Extract the [X, Y] coordinate from the center of the cell holding the provided text.  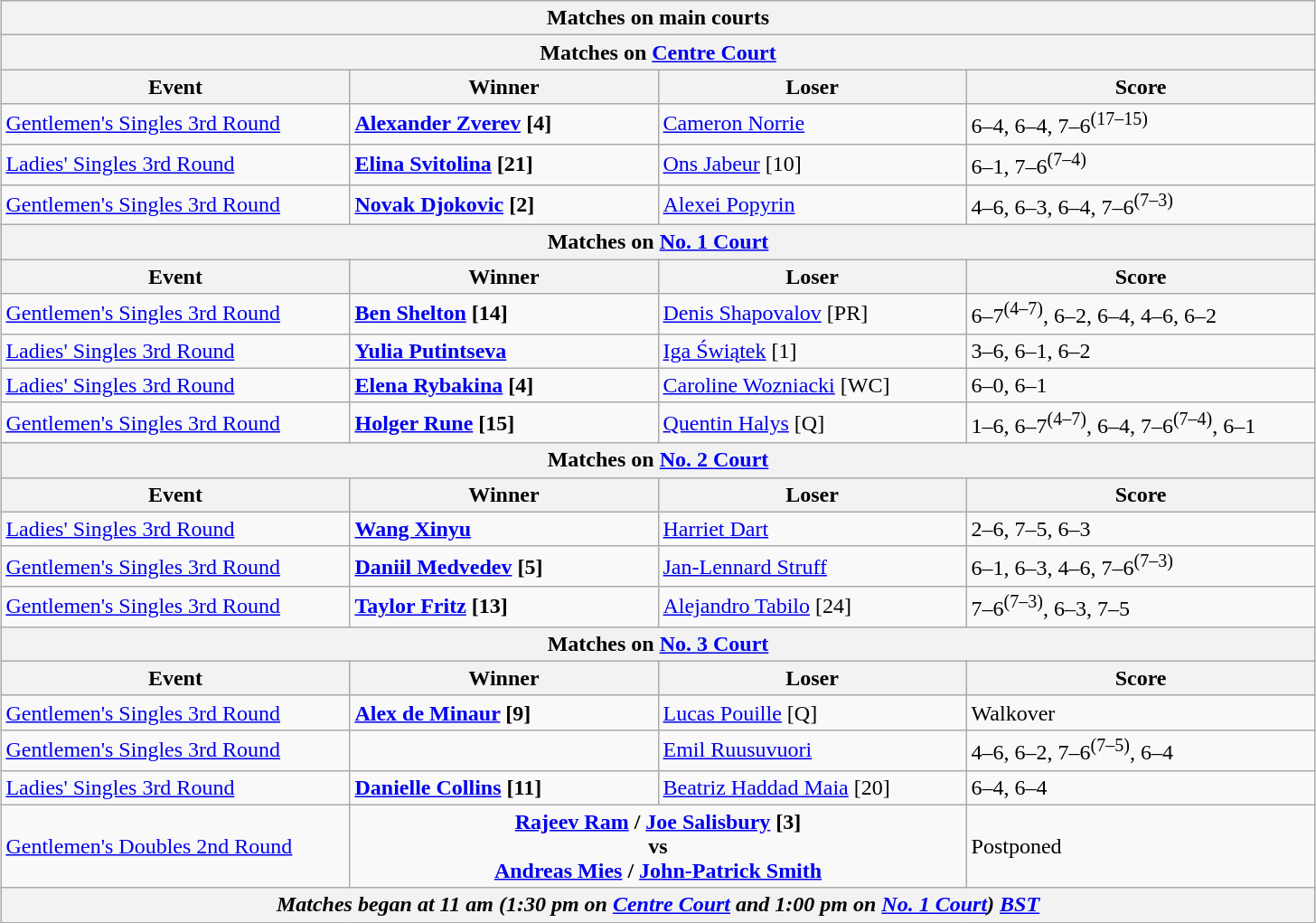
Matches on No. 2 Court [658, 460]
4–6, 6–3, 6–4, 7–6(7–3) [1141, 204]
Taylor Fritz [13] [504, 607]
4–6, 6–2, 7–6(7–5), 6–4 [1141, 750]
Caroline Wozniacki [WC] [812, 385]
Rajeev Ram / Joe Salisbury [3] vs Andreas Mies / John-Patrick Smith [658, 846]
Danielle Collins [11] [504, 787]
Wang Xinyu [504, 529]
Denis Shapovalov [PR] [812, 315]
Matches on No. 3 Court [658, 644]
Alexei Popyrin [812, 204]
1–6, 6–7(4–7), 6–4, 7–6(7–4), 6–1 [1141, 423]
Matches began at 11 am (1:30 pm on Centre Court and 1:00 pm on No. 1 Court) BST [658, 905]
6–4, 6–4 [1141, 787]
Walkover [1141, 712]
Cameron Norrie [812, 125]
6–4, 6–4, 7–6(17–15) [1141, 125]
Matches on main courts [658, 18]
Jan-Lennard Struff [812, 566]
Holger Rune [15] [504, 423]
Elina Svitolina [21] [504, 165]
6–1, 7–6(7–4) [1141, 165]
Postponed [1141, 846]
6–1, 6–3, 4–6, 7–6(7–3) [1141, 566]
3–6, 6–1, 6–2 [1141, 351]
6–7(4–7), 6–2, 6–4, 4–6, 6–2 [1141, 315]
Novak Djokovic [2] [504, 204]
Elena Rybakina [4] [504, 385]
Beatriz Haddad Maia [20] [812, 787]
Alejandro Tabilo [24] [812, 607]
2–6, 7–5, 6–3 [1141, 529]
Iga Świątek [1] [812, 351]
Alexander Zverev [4] [504, 125]
Alex de Minaur [9] [504, 712]
Ons Jabeur [10] [812, 165]
Yulia Putintseva [504, 351]
Ben Shelton [14] [504, 315]
6–0, 6–1 [1141, 385]
7–6(7–3), 6–3, 7–5 [1141, 607]
Matches on No. 1 Court [658, 242]
Gentlemen's Doubles 2nd Round [175, 846]
Emil Ruusuvuori [812, 750]
Daniil Medvedev [5] [504, 566]
Quentin Halys [Q] [812, 423]
Lucas Pouille [Q] [812, 712]
Matches on Centre Court [658, 52]
Harriet Dart [812, 529]
